Scan for the cell matching the given text and deliver its (X, Y) coordinate at center. 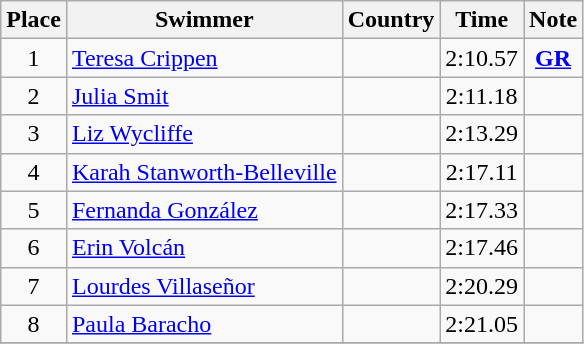
Place (34, 20)
GR (554, 58)
6 (34, 248)
Time (482, 20)
Swimmer (204, 20)
Country (391, 20)
4 (34, 172)
Liz Wycliffe (204, 134)
2:11.18 (482, 96)
Teresa Crippen (204, 58)
2:21.05 (482, 324)
Erin Volcán (204, 248)
7 (34, 286)
5 (34, 210)
2:17.46 (482, 248)
Fernanda González (204, 210)
Paula Baracho (204, 324)
2:13.29 (482, 134)
Julia Smit (204, 96)
Note (554, 20)
2:10.57 (482, 58)
Karah Stanworth-Belleville (204, 172)
3 (34, 134)
2 (34, 96)
2:17.33 (482, 210)
2:20.29 (482, 286)
Lourdes Villaseñor (204, 286)
8 (34, 324)
2:17.11 (482, 172)
1 (34, 58)
